Locate the cell with the specified text and output its (x, y) center coordinate. 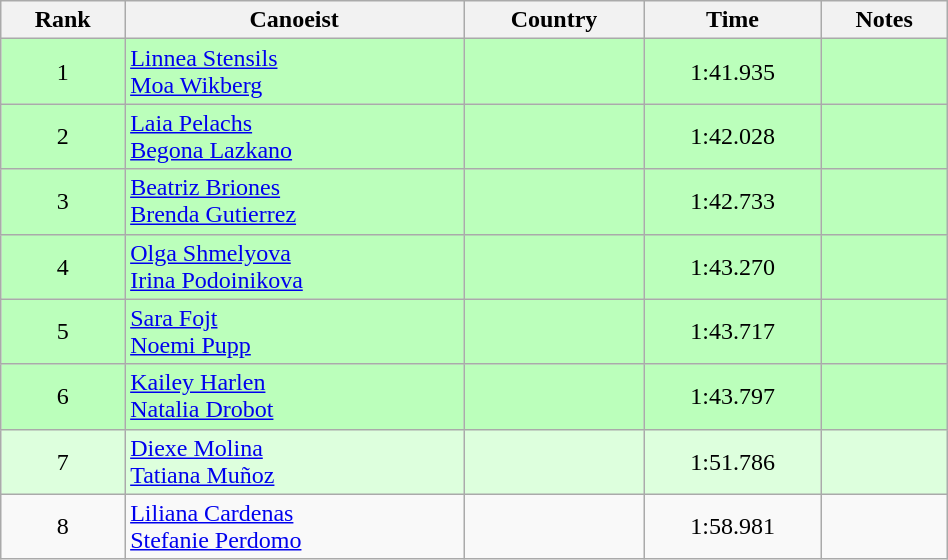
Laia PelachsBegona Lazkano (294, 136)
Sara FojtNoemi Pupp (294, 332)
3 (63, 202)
1:43.717 (732, 332)
Linnea StensilsMoa Wikberg (294, 72)
Country (554, 20)
Notes (884, 20)
Diexe MolinaTatiana Muñoz (294, 462)
7 (63, 462)
2 (63, 136)
1:42.733 (732, 202)
Canoeist (294, 20)
Kailey HarlenNatalia Drobot (294, 396)
1:43.797 (732, 396)
5 (63, 332)
1 (63, 72)
4 (63, 266)
1:58.981 (732, 526)
Rank (63, 20)
6 (63, 396)
1:43.270 (732, 266)
1:42.028 (732, 136)
Liliana CardenasStefanie Perdomo (294, 526)
1:51.786 (732, 462)
Olga ShmelyovaIrina Podoinikova (294, 266)
1:41.935 (732, 72)
Time (732, 20)
Beatriz BrionesBrenda Gutierrez (294, 202)
8 (63, 526)
